Return the [X, Y] coordinate for the center point of the cell that contains the specified text.  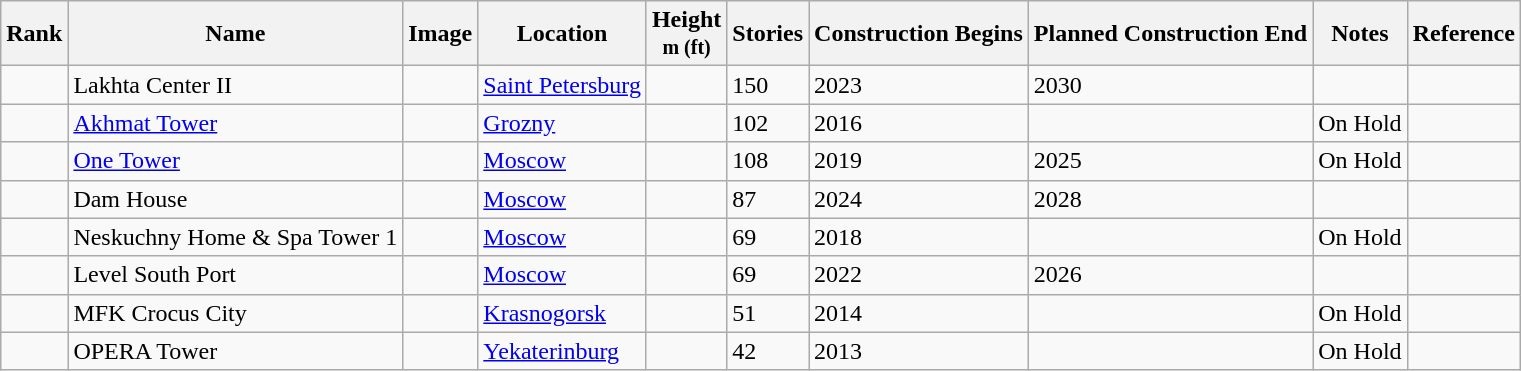
2024 [919, 199]
2019 [919, 161]
2028 [1170, 199]
Construction Begins [919, 34]
Heightm (ft) [686, 34]
Yekaterinburg [562, 351]
Neskuchny Home & Spa Tower 1 [236, 237]
Rank [34, 34]
102 [768, 123]
2030 [1170, 85]
2016 [919, 123]
Planned Construction End [1170, 34]
2023 [919, 85]
Reference [1464, 34]
2018 [919, 237]
Name [236, 34]
Dam House [236, 199]
Saint Petersburg [562, 85]
2022 [919, 275]
Location [562, 34]
One Tower [236, 161]
2025 [1170, 161]
MFK Crocus City [236, 313]
108 [768, 161]
Krasnogorsk [562, 313]
Lakhta Center II [236, 85]
Akhmat Tower [236, 123]
2026 [1170, 275]
OPERA Tower [236, 351]
Level South Port [236, 275]
2014 [919, 313]
Grozny [562, 123]
42 [768, 351]
51 [768, 313]
Image [440, 34]
Notes [1360, 34]
2013 [919, 351]
150 [768, 85]
Stories [768, 34]
87 [768, 199]
